Return (X, Y) of the center of cell containing provided text 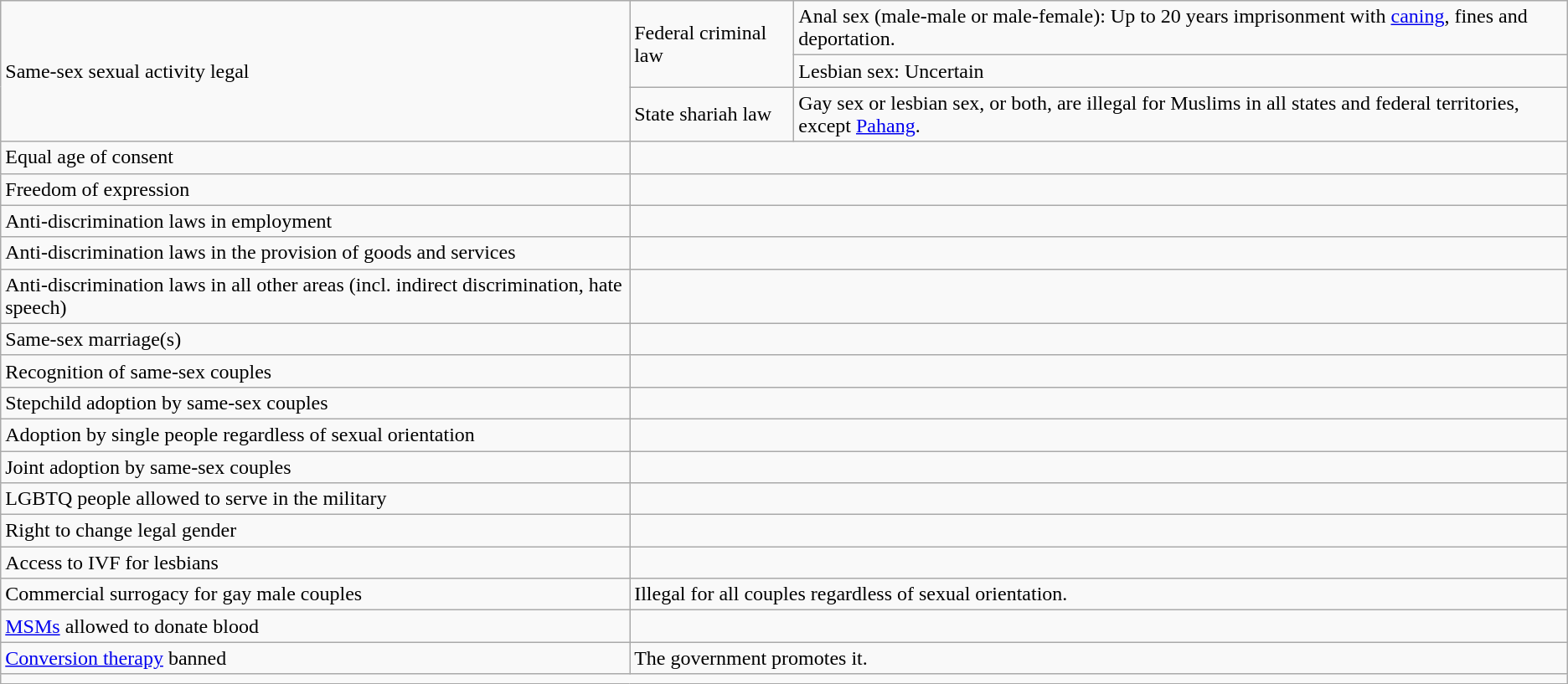
Same-sex marriage(s) (315, 339)
Same-sex sexual activity legal (315, 71)
State shariah law (712, 114)
Joint adoption by same-sex couples (315, 466)
MSMs allowed to donate blood (315, 626)
Adoption by single people regardless of sexual orientation (315, 435)
Stepchild adoption by same-sex couples (315, 403)
Anal sex (male-male or male-female): Up to 20 years imprisonment with caning, fines and deportation. (1181, 28)
Access to IVF for lesbians (315, 563)
Recognition of same-sex couples (315, 371)
LGBTQ people allowed to serve in the military (315, 499)
Anti-discrimination laws in all other areas (incl. indirect discrimination, hate speech) (315, 296)
Equal age of consent (315, 157)
Right to change legal gender (315, 531)
Illegal for all couples regardless of sexual orientation. (1099, 594)
Anti-discrimination laws in employment (315, 221)
Anti-discrimination laws in the provision of goods and services (315, 253)
Gay sex or lesbian sex, or both, are illegal for Muslims in all states and federal territories, except Pahang. (1181, 114)
Conversion therapy banned (315, 658)
Federal criminal law (712, 44)
The government promotes it. (1099, 658)
Commercial surrogacy for gay male couples (315, 594)
Lesbian sex: Uncertain (1181, 71)
Freedom of expression (315, 189)
